Pinpoint the cell where the given text exists, returning its [x, y] midpoint coordinate. 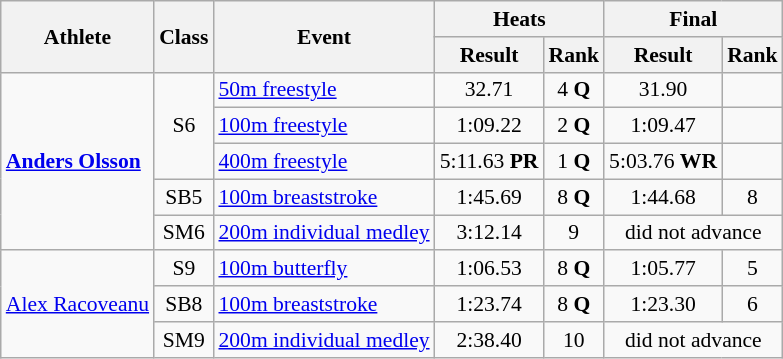
5:11.63 PR [490, 162]
100m freestyle [324, 126]
S6 [184, 126]
1:45.69 [490, 197]
Heats [520, 19]
2 Q [574, 126]
Final [694, 19]
SM9 [184, 340]
1 Q [574, 162]
1:23.74 [490, 304]
1:44.68 [663, 197]
SB8 [184, 304]
10 [574, 340]
Alex Racoveanu [78, 304]
SM6 [184, 233]
1:06.53 [490, 269]
1:05.77 [663, 269]
5:03.76 WR [663, 162]
2:38.40 [490, 340]
S9 [184, 269]
SB5 [184, 197]
Athlete [78, 36]
Event [324, 36]
1:09.22 [490, 126]
9 [574, 233]
50m freestyle [324, 90]
4 Q [574, 90]
1:23.30 [663, 304]
1:09.47 [663, 126]
3:12.14 [490, 233]
5 [752, 269]
Anders Olsson [78, 161]
Class [184, 36]
32.71 [490, 90]
31.90 [663, 90]
8 [752, 197]
100m butterfly [324, 269]
6 [752, 304]
400m freestyle [324, 162]
